Provide the (X, Y) coordinate of the cell's center where the given text is located.  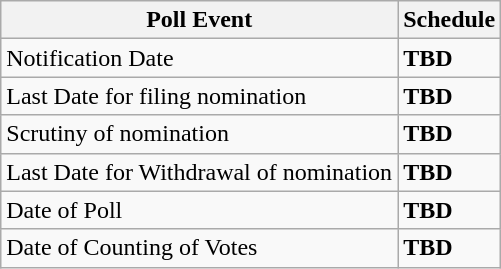
Poll Event (200, 20)
Last Date for filing nomination (200, 96)
Notification Date (200, 58)
Schedule (450, 20)
Date of Counting of Votes (200, 248)
Date of Poll (200, 210)
Last Date for Withdrawal of nomination (200, 172)
Scrutiny of nomination (200, 134)
